Output the [x, y] coordinate of the center of the cell containing the given text.  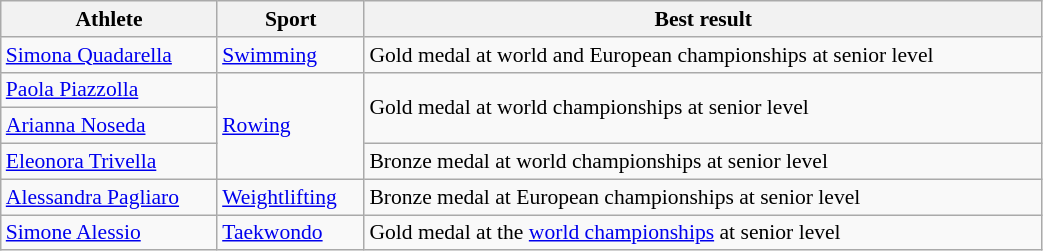
Arianna Noseda [109, 126]
Simone Alessio [109, 233]
Bronze medal at European championships at senior level [703, 197]
Athlete [109, 19]
Rowing [290, 126]
Sport [290, 19]
Gold medal at the world championships at senior level [703, 233]
Weightlifting [290, 197]
Swimming [290, 55]
Alessandra Pagliaro [109, 197]
Taekwondo [290, 233]
Gold medal at world championships at senior level [703, 108]
Gold medal at world and European championships at senior level [703, 55]
Eleonora Trivella [109, 162]
Simona Quadarella [109, 55]
Best result [703, 19]
Bronze medal at world championships at senior level [703, 162]
Paola Piazzolla [109, 90]
